Return [x, y] of the center of cell containing provided text 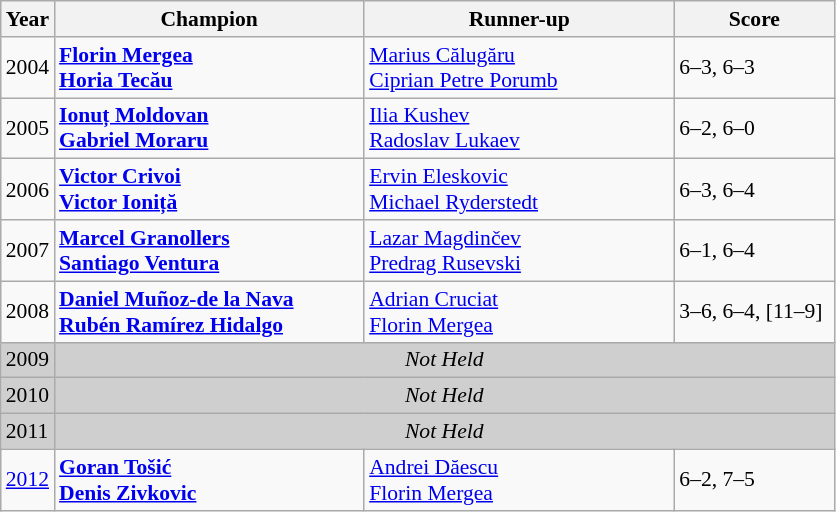
6–2, 7–5 [754, 480]
6–1, 6–4 [754, 250]
2011 [28, 432]
2004 [28, 68]
Adrian Cruciat Florin Mergea [519, 312]
Score [754, 19]
2005 [28, 128]
Ervin Eleskovic Michael Ryderstedt [519, 190]
2009 [28, 360]
Florin Mergea Horia Tecău [209, 68]
Ionuț Moldovan Gabriel Moraru [209, 128]
2007 [28, 250]
Runner-up [519, 19]
Goran Tošić Denis Zivkovic [209, 480]
Year [28, 19]
Champion [209, 19]
Lazar Magdinčev Predrag Rusevski [519, 250]
2010 [28, 396]
6–2, 6–0 [754, 128]
Victor Crivoi Victor Ioniță [209, 190]
2006 [28, 190]
2008 [28, 312]
Andrei Dăescu Florin Mergea [519, 480]
6–3, 6–3 [754, 68]
Daniel Muñoz-de la Nava Rubén Ramírez Hidalgo [209, 312]
Marcel Granollers Santiago Ventura [209, 250]
2012 [28, 480]
3–6, 6–4, [11–9] [754, 312]
6–3, 6–4 [754, 190]
Marius Călugăru Ciprian Petre Porumb [519, 68]
Ilia Kushev Radoslav Lukaev [519, 128]
